Pinpoint the cell where the given text exists, returning its [x, y] midpoint coordinate. 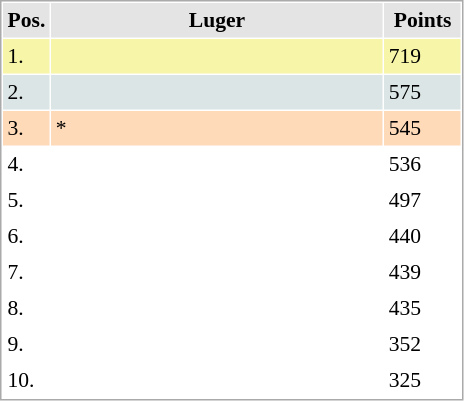
4. [26, 164]
545 [422, 128]
719 [422, 56]
1. [26, 56]
2. [26, 92]
Pos. [26, 20]
8. [26, 308]
10. [26, 380]
439 [422, 272]
440 [422, 236]
Luger [217, 20]
325 [422, 380]
7. [26, 272]
3. [26, 128]
9. [26, 344]
Points [422, 20]
5. [26, 200]
575 [422, 92]
536 [422, 164]
497 [422, 200]
6. [26, 236]
352 [422, 344]
* [217, 128]
435 [422, 308]
